Scan for the cell matching the given text and deliver its [X, Y] coordinate at center. 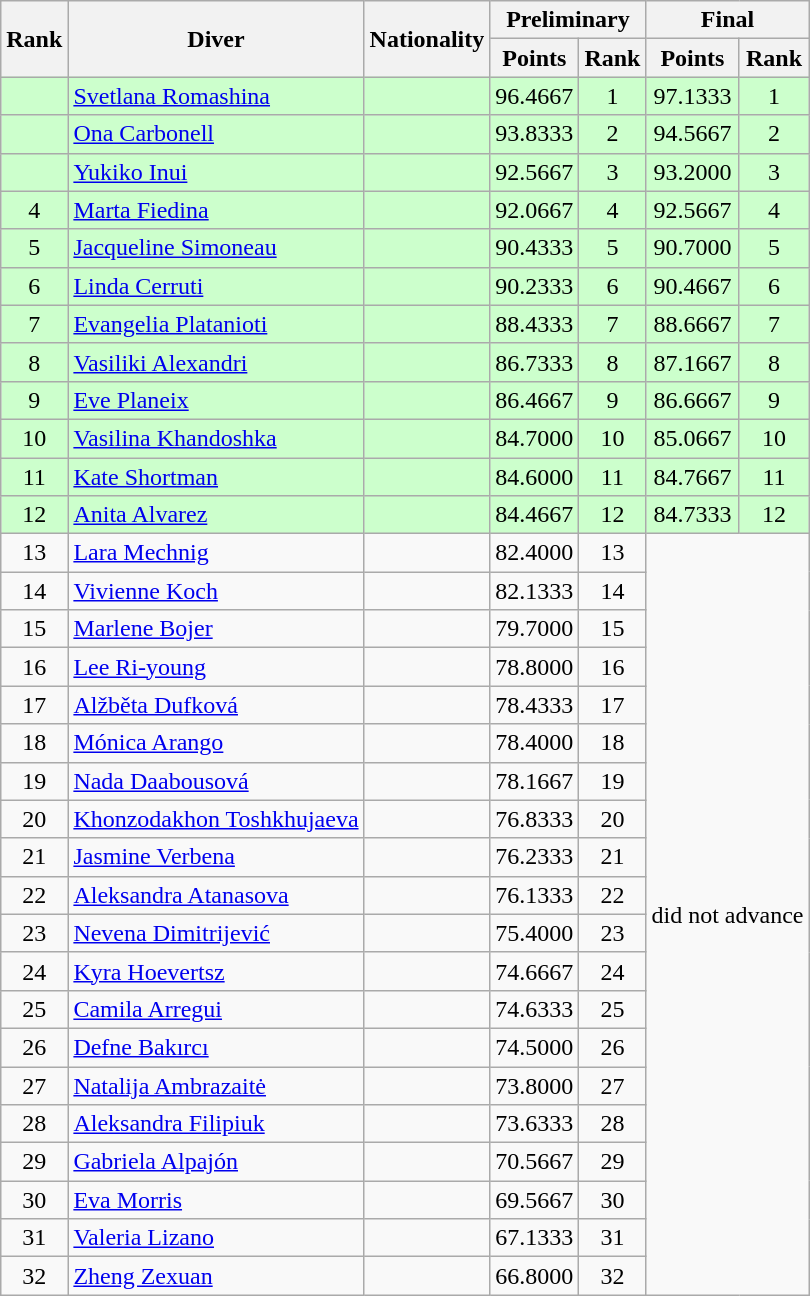
70.5667 [534, 1162]
Zheng Zexuan [216, 1276]
69.5667 [534, 1200]
78.8000 [534, 667]
Jacqueline Simoneau [216, 248]
73.6333 [534, 1124]
76.1333 [534, 895]
Eva Morris [216, 1200]
85.0667 [692, 438]
84.4667 [534, 515]
66.8000 [534, 1276]
Nationality [427, 39]
Kyra Hoevertsz [216, 971]
90.2333 [534, 286]
Vivienne Koch [216, 591]
67.1333 [534, 1238]
88.4333 [534, 324]
Alžběta Dufková [216, 705]
97.1333 [692, 96]
Yukiko Inui [216, 172]
Final [728, 20]
88.6667 [692, 324]
Diver [216, 39]
74.6333 [534, 1009]
74.6667 [534, 971]
Evangelia Platanioti [216, 324]
78.4000 [534, 743]
Valeria Lizano [216, 1238]
76.2333 [534, 857]
86.6667 [692, 400]
84.7333 [692, 515]
75.4000 [534, 933]
90.4667 [692, 286]
Khonzodakhon Toshkhujaeva [216, 819]
Aleksandra Atanasova [216, 895]
Eve Planeix [216, 400]
76.8333 [534, 819]
90.4333 [534, 248]
Natalija Ambrazaitė [216, 1085]
Ona Carbonell [216, 134]
Mónica Arango [216, 743]
86.4667 [534, 400]
84.7000 [534, 438]
93.8333 [534, 134]
Aleksandra Filipiuk [216, 1124]
78.1667 [534, 781]
84.6000 [534, 477]
93.2000 [692, 172]
87.1667 [692, 362]
Lee Ri-young [216, 667]
Kate Shortman [216, 477]
Marta Fiedina [216, 210]
Nevena Dimitrijević [216, 933]
Vasiliki Alexandri [216, 362]
Lara Mechnig [216, 553]
Svetlana Romashina [216, 96]
82.4000 [534, 553]
86.7333 [534, 362]
Marlene Bojer [216, 629]
74.5000 [534, 1047]
Vasilina Khandoshka [216, 438]
Gabriela Alpajón [216, 1162]
94.5667 [692, 134]
96.4667 [534, 96]
Nada Daabousová [216, 781]
Preliminary [568, 20]
73.8000 [534, 1085]
Camila Arregui [216, 1009]
Jasmine Verbena [216, 857]
92.0667 [534, 210]
Anita Alvarez [216, 515]
did not advance [728, 914]
79.7000 [534, 629]
82.1333 [534, 591]
78.4333 [534, 705]
84.7667 [692, 477]
90.7000 [692, 248]
Linda Cerruti [216, 286]
Defne Bakırcı [216, 1047]
